For the text-containing cell, return its midpoint in [x, y] coordinate format. 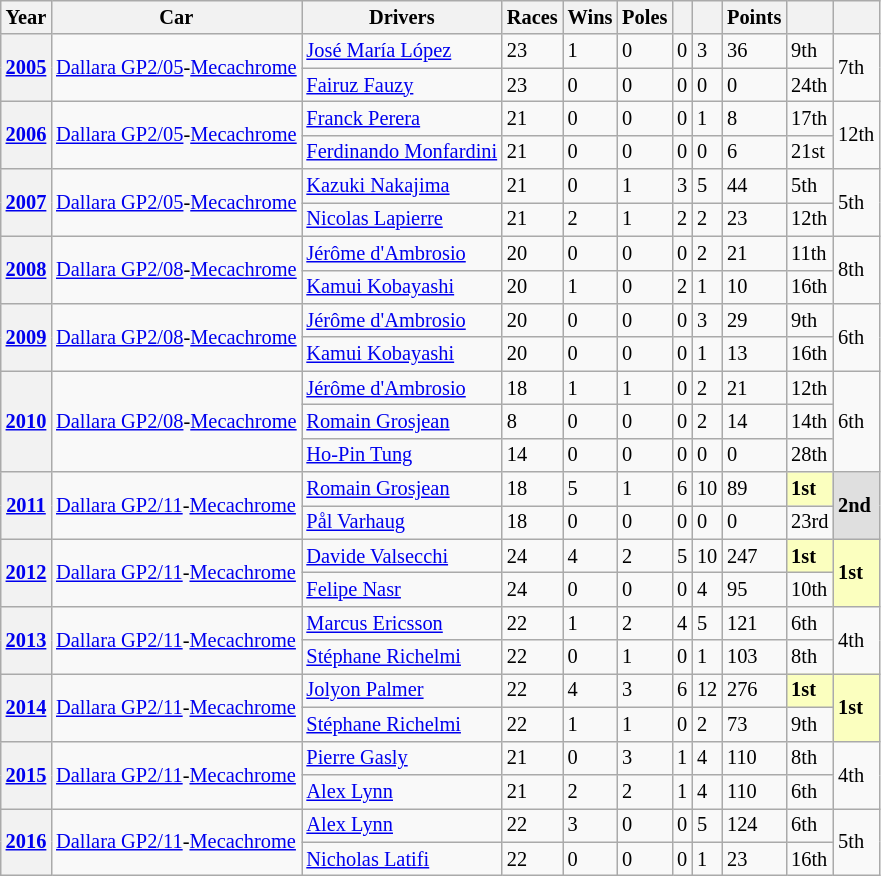
2011 [26, 506]
121 [754, 623]
12 [707, 690]
Poles [644, 17]
Drivers [402, 17]
11th [810, 253]
José María López [402, 51]
24th [810, 85]
2007 [26, 202]
73 [754, 724]
2013 [26, 640]
Points [754, 17]
Jolyon Palmer [402, 690]
Pål Varhaug [402, 522]
Nicolas Lapierre [402, 219]
Ferdinando Monfardini [402, 152]
Franck Perera [402, 118]
2009 [26, 336]
2014 [26, 706]
2005 [26, 68]
28th [810, 455]
36 [754, 51]
Pierre Gasly [402, 758]
Car [176, 17]
13 [754, 354]
124 [754, 825]
2012 [26, 572]
14th [810, 421]
44 [754, 186]
Year [26, 17]
2nd [856, 506]
29 [754, 320]
10th [810, 589]
Kazuki Nakajima [402, 186]
17th [810, 118]
2008 [26, 270]
2015 [26, 774]
Davide Valsecchi [402, 556]
21st [810, 152]
2016 [26, 842]
Races [532, 17]
89 [754, 489]
Felipe Nasr [402, 589]
Nicholas Latifi [402, 859]
2010 [26, 422]
Ho-Pin Tung [402, 455]
23rd [810, 522]
2006 [26, 134]
276 [754, 690]
247 [754, 556]
Fairuz Fauzy [402, 85]
103 [754, 657]
Marcus Ericsson [402, 623]
Wins [590, 17]
7th [856, 68]
95 [754, 589]
